Find where the given text appears and provide that cell's center as [x, y] coordinate. 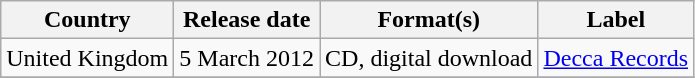
5 March 2012 [247, 58]
Decca Records [616, 58]
Format(s) [429, 20]
Country [88, 20]
CD, digital download [429, 58]
Label [616, 20]
United Kingdom [88, 58]
Release date [247, 20]
